Detect which cell encompasses the target text, then output its (X, Y) center coordinate. 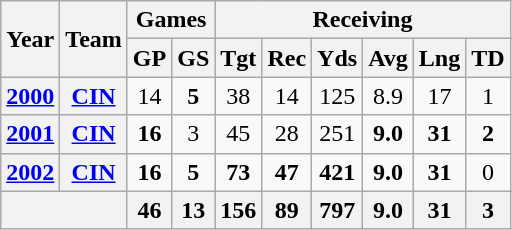
47 (287, 172)
125 (338, 96)
0 (488, 172)
251 (338, 134)
2002 (30, 172)
Lng (439, 58)
2 (488, 134)
797 (338, 210)
8.9 (388, 96)
2000 (30, 96)
Year (30, 39)
Rec (287, 58)
Yds (338, 58)
156 (238, 210)
Team (94, 39)
45 (238, 134)
GP (149, 58)
421 (338, 172)
Receiving (362, 20)
46 (149, 210)
28 (287, 134)
17 (439, 96)
13 (194, 210)
Games (170, 20)
TD (488, 58)
38 (238, 96)
89 (287, 210)
1 (488, 96)
Avg (388, 58)
Tgt (238, 58)
GS (194, 58)
2001 (30, 134)
73 (238, 172)
